Capture the cell that displays the provided text and extract its (x, y) central coordinate. 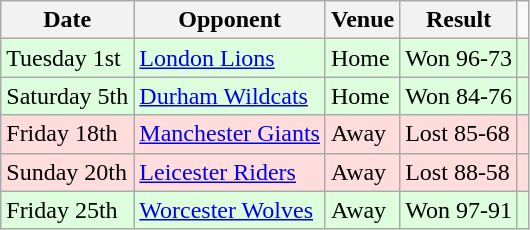
Result (459, 20)
Tuesday 1st (68, 58)
Opponent (230, 20)
Friday 18th (68, 134)
Won 84-76 (459, 96)
Leicester Riders (230, 172)
Manchester Giants (230, 134)
Won 97-91 (459, 210)
Lost 85-68 (459, 134)
Durham Wildcats (230, 96)
Friday 25th (68, 210)
Worcester Wolves (230, 210)
London Lions (230, 58)
Venue (362, 20)
Saturday 5th (68, 96)
Sunday 20th (68, 172)
Date (68, 20)
Lost 88-58 (459, 172)
Won 96-73 (459, 58)
